Pinpoint the cell where the given text exists, returning its (X, Y) midpoint coordinate. 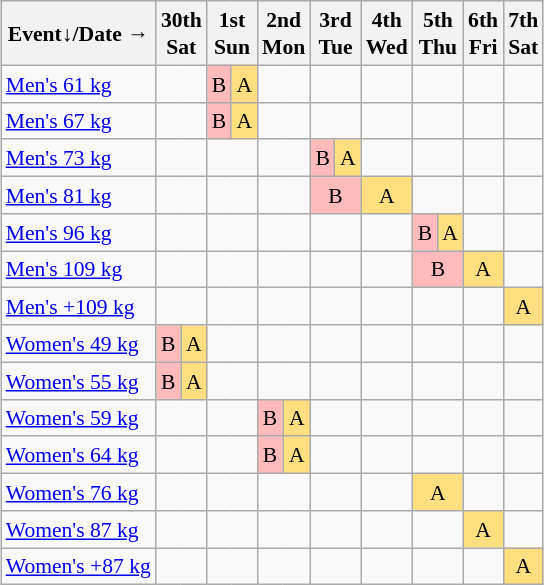
Women's 76 kg (78, 492)
4thWed (387, 33)
Men's 67 kg (78, 120)
Women's 87 kg (78, 528)
Women's 49 kg (78, 344)
Women's +87 kg (78, 566)
30thSat (182, 33)
Women's 59 kg (78, 418)
3rdTue (335, 33)
Men's +109 kg (78, 306)
Men's 109 kg (78, 268)
Men's 73 kg (78, 158)
Men's 61 kg (78, 84)
Women's 55 kg (78, 380)
7thSat (523, 33)
Men's 96 kg (78, 232)
6thFri (483, 33)
Men's 81 kg (78, 194)
1stSun (232, 33)
2ndMon (284, 33)
Event↓/Date → (78, 33)
5thThu (438, 33)
Women's 64 kg (78, 454)
